Search for the cell housing the specified text and yield its [x, y] center coordinate. 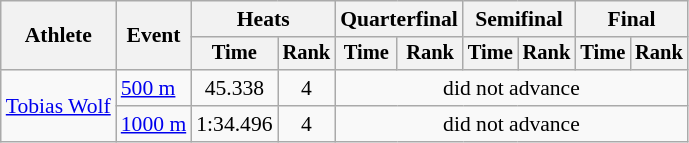
45.338 [234, 88]
Event [154, 36]
Quarterfinal [399, 19]
Final [631, 19]
Heats [263, 19]
Tobias Wolf [58, 106]
1:34.496 [234, 124]
Semifinal [519, 19]
1000 m [154, 124]
500 m [154, 88]
Athlete [58, 36]
